Determine the [X, Y] coordinate at the center of the cell enclosing the given text.  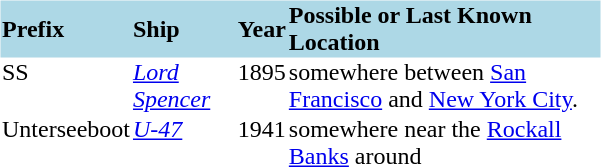
Lord Spencer [184, 86]
1895 [262, 86]
Year [262, 28]
Possible or Last Known Location [444, 28]
Ship [184, 28]
Prefix [66, 28]
somewhere between San Francisco and New York City. [444, 86]
SS [66, 86]
